Determine the [X, Y] coordinate at the center of the cell enclosing the given text.  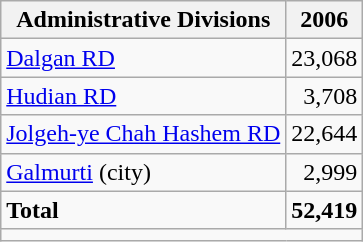
2,999 [324, 172]
52,419 [324, 210]
Hudian RD [144, 96]
Dalgan RD [144, 58]
Administrative Divisions [144, 20]
2006 [324, 20]
22,644 [324, 134]
Galmurti (city) [144, 172]
23,068 [324, 58]
3,708 [324, 96]
Jolgeh-ye Chah Hashem RD [144, 134]
Total [144, 210]
